Determine the [x, y] coordinate at the center of the cell enclosing the given text.  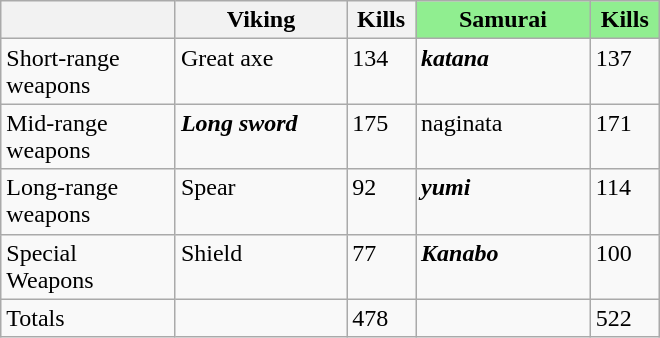
137 [624, 72]
77 [382, 266]
Samurai [504, 20]
Totals [88, 318]
naginata [504, 136]
Viking [260, 20]
114 [624, 202]
522 [624, 318]
175 [382, 136]
yumi [504, 202]
Kanabo [504, 266]
Great axe [260, 72]
Shield [260, 266]
Long sword [260, 136]
Short-range weapons [88, 72]
478 [382, 318]
Long-range weapons [88, 202]
Special Weapons [88, 266]
katana [504, 72]
92 [382, 202]
Mid-range weapons [88, 136]
Spear [260, 202]
134 [382, 72]
100 [624, 266]
171 [624, 136]
